Locate the cell with the specified text and output its [X, Y] center coordinate. 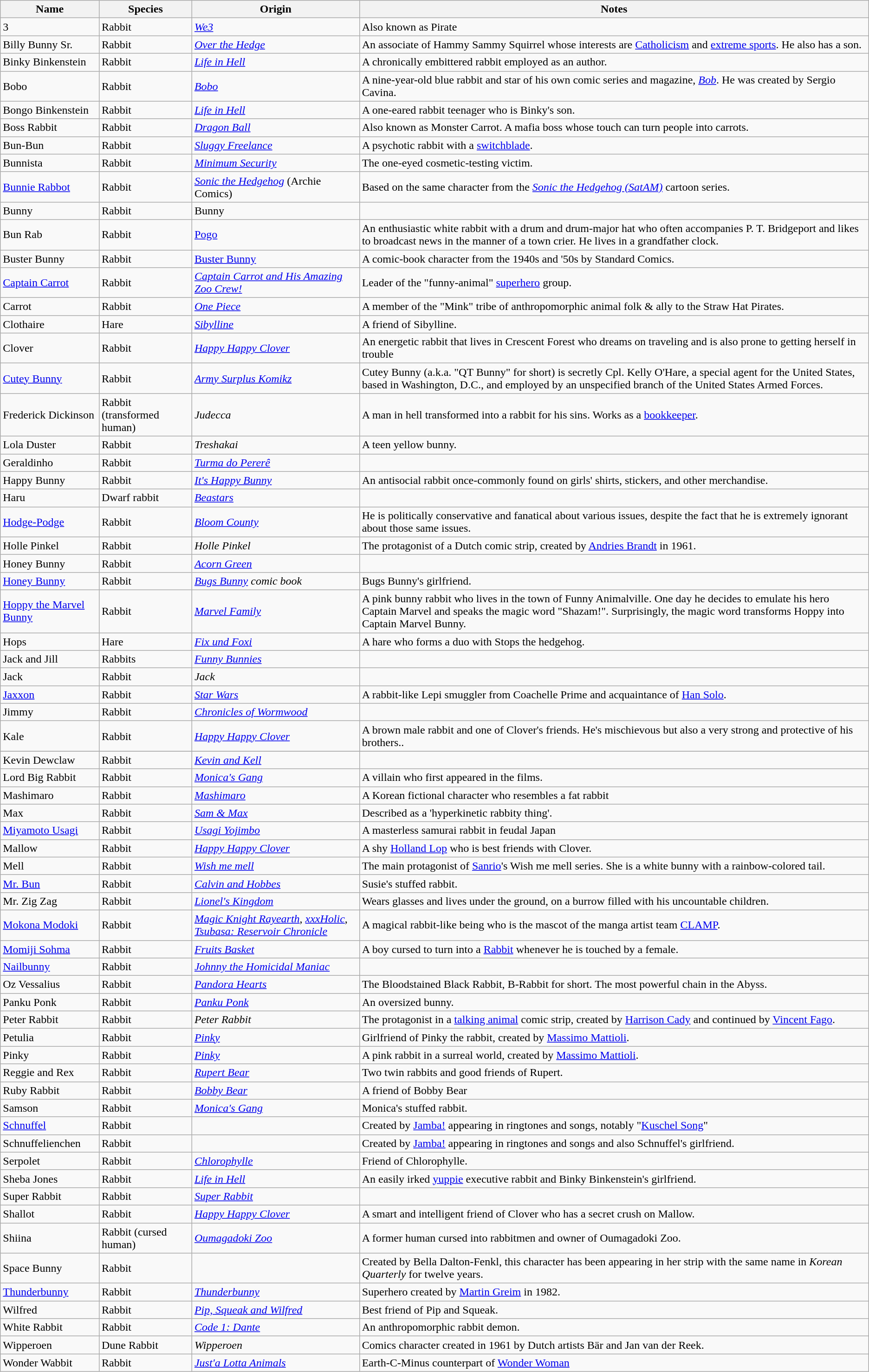
Mr. Zig Zag [50, 901]
Sluggy Freelance [276, 145]
An energetic rabbit that lives in Crescent Forest who dreams on traveling and is also prone to getting herself in trouble [614, 348]
It's Happy Bunny [276, 480]
A brown male rabbit and one of Clover's friends. He's mischievous but also a very strong and protective of his brothers.. [614, 736]
Bunnie Rabbot [50, 187]
Treshakai [276, 445]
Rupert Bear [276, 1073]
Serpolet [50, 1161]
The protagonist in a talking animal comic strip, created by Harrison Cady and continued by Vincent Fago. [614, 1020]
Best friend of Pip and Squeak. [614, 1310]
Notes [614, 9]
A shy Holland Lop who is best friends with Clover. [614, 848]
Bun Rab [50, 235]
Bugs Bunny's girlfriend. [614, 581]
Carrot [50, 307]
Created by Jamba! appearing in ringtones and songs, notably "Kuschel Song" [614, 1126]
An oversized bunny. [614, 1002]
The main protagonist of Sanrio's Wish me mell series. She is a white bunny with a rainbow-colored tail. [614, 866]
Frederick Dickinson [50, 415]
Dune Rabbit [145, 1345]
Lord Big Rabbit [50, 778]
Acorn Green [276, 563]
Based on the same character from the Sonic the Hedgehog (SatAM) cartoon series. [614, 187]
Wish me mell [276, 866]
Chronicles of Wormwood [276, 712]
The protagonist of a Dutch comic strip, created by Andries Brandt in 1961. [614, 546]
Nailbunny [50, 967]
A rabbit-like Lepi smuggler from Coachelle Prime and acquaintance of Han Solo. [614, 695]
Momiji Sohma [50, 949]
Johnny the Homicidal Maniac [276, 967]
Code 1: Dante [276, 1327]
Mokona Modoki [50, 925]
Bloom County [276, 522]
Mallow [50, 848]
Funny Bunnies [276, 659]
The Bloodstained Black Rabbit, B-Rabbit for short. The most powerful chain in the Abyss. [614, 985]
An easily irked yuppie executive rabbit and Binky Binkenstein's girlfriend. [614, 1179]
Fix und Foxi [276, 642]
Kevin Dewclaw [50, 760]
White Rabbit [50, 1327]
Described as a 'hyperkinetic rabbity thing'. [614, 813]
Geraldinho [50, 463]
Sam & Max [276, 813]
An anthropomorphic rabbit demon. [614, 1327]
Susie's stuffed rabbit. [614, 883]
Billy Bunny Sr. [50, 45]
Happy Bunny [50, 480]
An antisocial rabbit once-commonly found on girls' shirts, stickers, and other merchandise. [614, 480]
Shallot [50, 1214]
Dragon Ball [276, 128]
Two twin rabbits and good friends of Rupert. [614, 1073]
A magical rabbit-like being who is the mascot of the manga artist team CLAMP. [614, 925]
Jaxxon [50, 695]
Chlorophylle [276, 1161]
A villain who first appeared in the films. [614, 778]
Miyamoto Usagi [50, 831]
Rabbit (transformed human) [145, 415]
Captain Carrot [50, 283]
Also known as Pirate [614, 27]
Turma do Pererê [276, 463]
Girlfriend of Pinky the rabbit, created by Massimo Mattioli. [614, 1037]
Hops [50, 642]
A member of the "Mink" tribe of anthropomorphic animal folk & ally to the Straw Hat Pirates. [614, 307]
Minimum Security [276, 163]
Binky Binkenstein [50, 62]
Wilfred [50, 1310]
Also known as Monster Carrot. A mafia boss whose touch can turn people into carrots. [614, 128]
A Korean fictional character who resembles a fat rabbit [614, 795]
Sonic the Hedgehog (Archie Comics) [276, 187]
Clothaire [50, 324]
Fruits Basket [276, 949]
Bobby Bear [276, 1090]
We3 [276, 27]
Wears glasses and lives under the ground, on a burrow filled with his uncountable children. [614, 901]
Calvin and Hobbes [276, 883]
A former human cursed into rabbitmen and owner of Oumagadoki Zoo. [614, 1238]
Bugs Bunny comic book [276, 581]
Kevin and Kell [276, 760]
A boy cursed to turn into a Rabbit whenever he is touched by a female. [614, 949]
Bunnista [50, 163]
Jack and Jill [50, 659]
Bun-Bun [50, 145]
One Piece [276, 307]
Kale [50, 736]
Hodge-Podge [50, 522]
A comic-book character from the 1940s and '50s by Standard Comics. [614, 258]
Just'a Lotta Animals [276, 1363]
Monica's stuffed rabbit. [614, 1108]
Oumagadoki Zoo [276, 1238]
Captain Carrot and His Amazing Zoo Crew! [276, 283]
A friend of Sibylline. [614, 324]
Max [50, 813]
Beastars [276, 498]
A hare who forms a duo with Stops the hedgehog. [614, 642]
Name [50, 9]
He is politically conservative and fanatical about various issues, despite the fact that he is extremely ignorant about those same issues. [614, 522]
A man in hell transformed into a rabbit for his sins. Works as a bookkeeper. [614, 415]
Created by Jamba! appearing in ringtones and songs and also Schnuffel's girlfriend. [614, 1143]
Jimmy [50, 712]
Pip, Squeak and Wilfred [276, 1310]
Superhero created by Martin Greim in 1982. [614, 1292]
A one-eared rabbit teenager who is Binky's son. [614, 110]
Rabbit (cursed human) [145, 1238]
Sibylline [276, 324]
3 [50, 27]
Boss Rabbit [50, 128]
Clover [50, 348]
Earth-C-Minus counterpart of Wonder Woman [614, 1363]
Petulia [50, 1037]
Shiina [50, 1238]
Oz Vessalius [50, 985]
Marvel Family [276, 611]
Rabbits [145, 659]
Mell [50, 866]
A teen yellow bunny. [614, 445]
Lola Duster [50, 445]
Created by Bella Dalton-Fenkl, this character has been appearing in her strip with the same name in Korean Quarterly for twelve years. [614, 1269]
Schnuffel [50, 1126]
Bongo Binkenstein [50, 110]
Dwarf rabbit [145, 498]
A masterless samurai rabbit in feudal Japan [614, 831]
A friend of Bobby Bear [614, 1090]
Wonder Wabbit [50, 1363]
A pink rabbit in a surreal world, created by Massimo Mattioli. [614, 1055]
Judecca [276, 415]
Magic Knight Rayearth, xxxHolic, Tsubasa: Reservoir Chronicle [276, 925]
Lionel's Kingdom [276, 901]
Haru [50, 498]
Species [145, 9]
Ruby Rabbit [50, 1090]
Mr. Bun [50, 883]
Sheba Jones [50, 1179]
Samson [50, 1108]
A chronically embittered rabbit employed as an author. [614, 62]
A nine-year-old blue rabbit and star of his own comic series and magazine, Bob. He was created by Sergio Cavina. [614, 86]
The one-eyed cosmetic-testing victim. [614, 163]
Leader of the "funny-animal" superhero group. [614, 283]
Schnuffelienchen [50, 1143]
Pandora Hearts [276, 985]
Pogo [276, 235]
A smart and intelligent friend of Clover who has a secret crush on Mallow. [614, 1214]
Friend of Chlorophylle. [614, 1161]
Star Wars [276, 695]
Over the Hedge [276, 45]
Cutey Bunny [50, 379]
A psychotic rabbit with a switchblade. [614, 145]
Reggie and Rex [50, 1073]
Army Surplus Komikz [276, 379]
Hoppy the Marvel Bunny [50, 611]
An associate of Hammy Sammy Squirrel whose interests are Catholicism and extreme sports. He also has a son. [614, 45]
Space Bunny [50, 1269]
Comics character created in 1961 by Dutch artists Bär and Jan van der Reek. [614, 1345]
Origin [276, 9]
Usagi Yojimbo [276, 831]
